Return [x, y] of the center of cell containing provided text 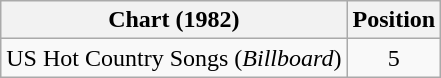
US Hot Country Songs (Billboard) [174, 58]
Chart (1982) [174, 20]
5 [394, 58]
Position [394, 20]
